Capture the cell that displays the provided text and extract its [x, y] central coordinate. 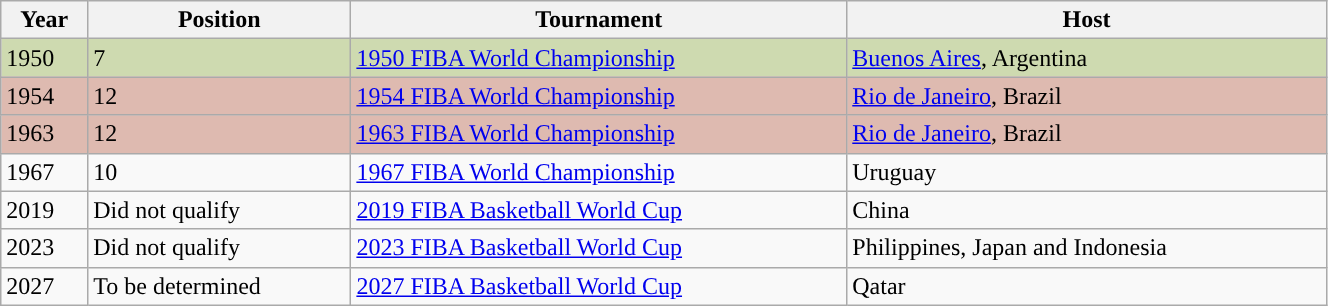
2023 FIBA Basketball World Cup [599, 248]
China [1087, 210]
1963 FIBA World Championship [599, 134]
2027 FIBA Basketball World Cup [599, 286]
Tournament [599, 20]
1967 [44, 172]
To be determined [220, 286]
1950 [44, 58]
7 [220, 58]
2023 [44, 248]
Buenos Aires, Argentina [1087, 58]
10 [220, 172]
Host [1087, 20]
Qatar [1087, 286]
2019 [44, 210]
Year [44, 20]
Uruguay [1087, 172]
Philippines, Japan and Indonesia [1087, 248]
2027 [44, 286]
2019 FIBA Basketball World Cup [599, 210]
1967 FIBA World Championship [599, 172]
1954 FIBA World Championship [599, 96]
Position [220, 20]
1954 [44, 96]
1963 [44, 134]
1950 FIBA World Championship [599, 58]
